Identify which cell holds the provided text, then report its [X, Y] central coordinate. 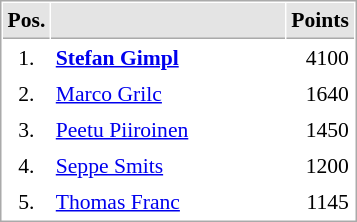
Stefan Gimpl [168, 57]
Seppe Smits [168, 165]
3. [26, 129]
Points [320, 21]
Thomas Franc [168, 201]
5. [26, 201]
Pos. [26, 21]
1145 [320, 201]
Marco Grilc [168, 93]
4100 [320, 57]
1. [26, 57]
1200 [320, 165]
Peetu Piiroinen [168, 129]
4. [26, 165]
2. [26, 93]
1640 [320, 93]
1450 [320, 129]
